Output the (X, Y) coordinate of the center of the cell containing the given text.  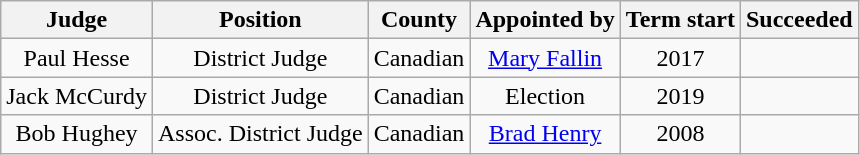
Term start (680, 20)
County (419, 20)
Paul Hesse (77, 58)
Judge (77, 20)
Jack McCurdy (77, 96)
2008 (680, 134)
Position (260, 20)
Assoc. District Judge (260, 134)
Election (545, 96)
Brad Henry (545, 134)
Bob Hughey (77, 134)
2017 (680, 58)
Appointed by (545, 20)
2019 (680, 96)
Succeeded (799, 20)
Mary Fallin (545, 58)
